Return the (X, Y) coordinate for the center point of the cell that contains the specified text.  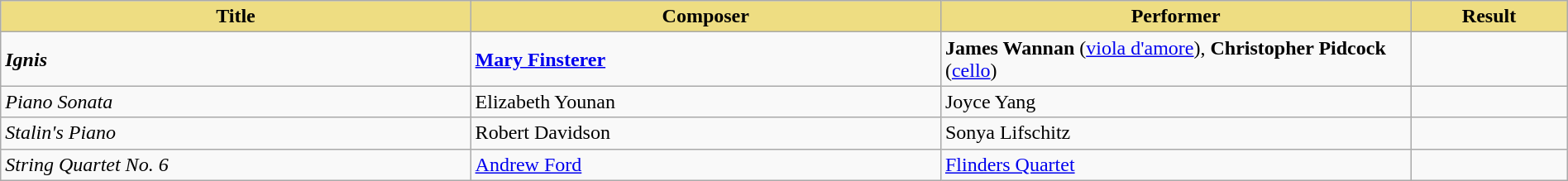
Stalin's Piano (236, 133)
Andrew Ford (705, 164)
Title (236, 17)
Ignis (236, 60)
Elizabeth Younan (705, 102)
String Quartet No. 6 (236, 164)
Composer (705, 17)
Robert Davidson (705, 133)
Result (1489, 17)
Flinders Quartet (1175, 164)
Joyce Yang (1175, 102)
Mary Finsterer (705, 60)
James Wannan (viola d'amore), Christopher Pidcock (cello) (1175, 60)
Piano Sonata (236, 102)
Performer (1175, 17)
Sonya Lifschitz (1175, 133)
